Determine the [X, Y] coordinate at the center of the cell enclosing the given text.  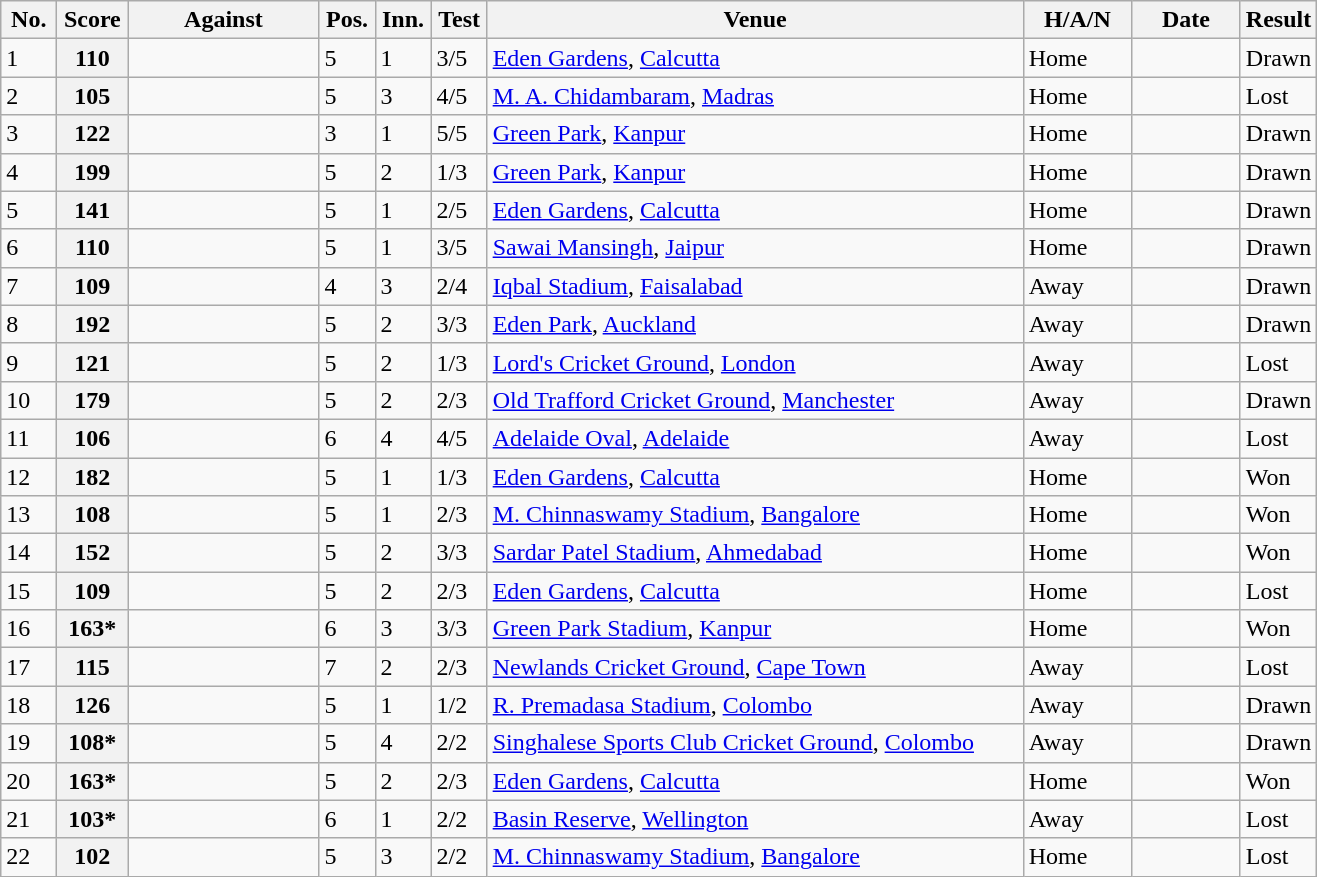
9 [29, 362]
18 [29, 705]
2/4 [459, 286]
Sardar Patel Stadium, Ahmedabad [755, 553]
Adelaide Oval, Adelaide [755, 438]
14 [29, 553]
122 [92, 134]
R. Premadasa Stadium, Colombo [755, 705]
182 [92, 477]
Old Trafford Cricket Ground, Manchester [755, 400]
103* [92, 819]
Eden Park, Auckland [755, 324]
Test [459, 20]
179 [92, 400]
121 [92, 362]
Singhalese Sports Club Cricket Ground, Colombo [755, 743]
Inn. [403, 20]
Iqbal Stadium, Faisalabad [755, 286]
22 [29, 857]
Sawai Mansingh, Jaipur [755, 248]
1/2 [459, 705]
Lord's Cricket Ground, London [755, 362]
17 [29, 667]
Pos. [347, 20]
Basin Reserve, Wellington [755, 819]
115 [92, 667]
Against [224, 20]
141 [92, 210]
16 [29, 629]
Newlands Cricket Ground, Cape Town [755, 667]
5/5 [459, 134]
192 [92, 324]
10 [29, 400]
13 [29, 515]
No. [29, 20]
15 [29, 591]
2/5 [459, 210]
Result [1278, 20]
106 [92, 438]
8 [29, 324]
108* [92, 743]
21 [29, 819]
12 [29, 477]
Venue [755, 20]
105 [92, 96]
199 [92, 172]
Green Park Stadium, Kanpur [755, 629]
20 [29, 781]
152 [92, 553]
102 [92, 857]
126 [92, 705]
Date [1186, 20]
M. A. Chidambaram, Madras [755, 96]
19 [29, 743]
H/A/N [1078, 20]
11 [29, 438]
108 [92, 515]
Score [92, 20]
